Output the (x, y) coordinate of the center of the cell containing the given text.  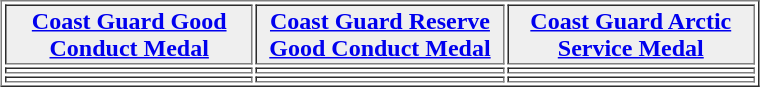
Coast Guard Arctic Service Medal (631, 34)
Coast Guard Reserve Good Conduct Medal (380, 34)
Coast Guard Good Conduct Medal (129, 34)
